Search for the cell housing the specified text and yield its [X, Y] center coordinate. 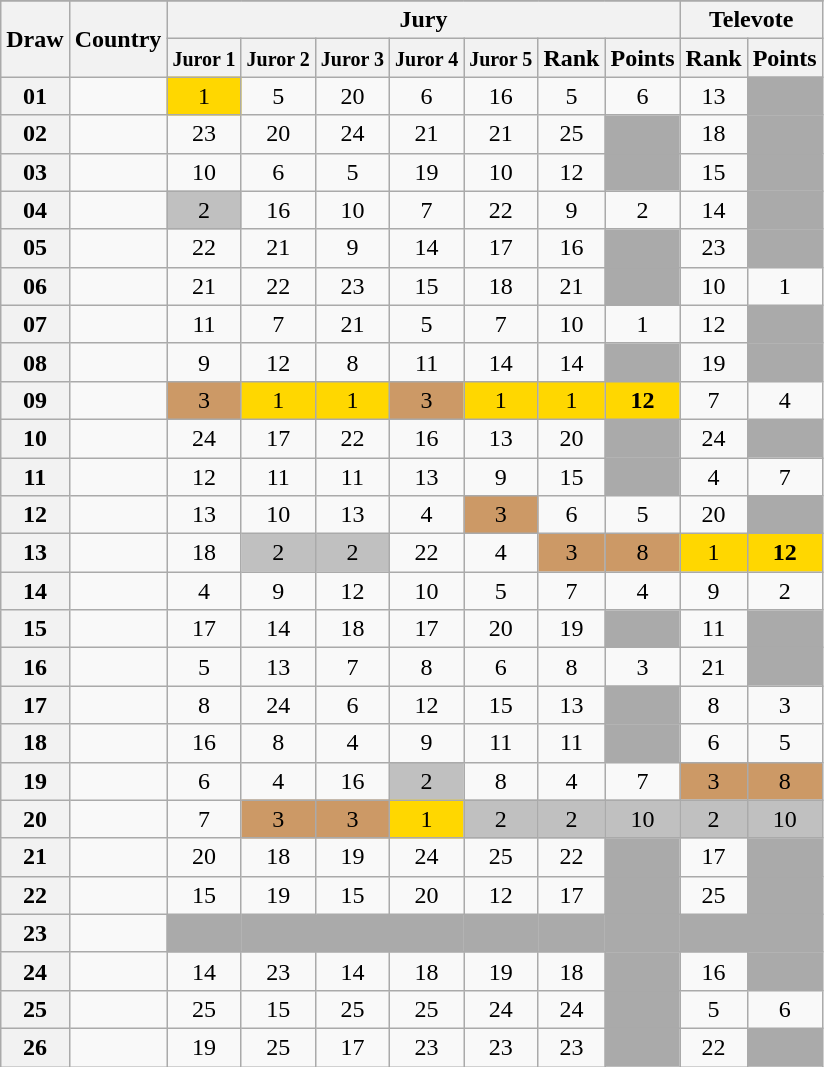
09 [35, 400]
Juror 2 [278, 58]
05 [35, 248]
Juror 1 [204, 58]
Country [118, 39]
08 [35, 362]
01 [35, 96]
07 [35, 324]
06 [35, 286]
26 [35, 1047]
Juror 5 [501, 58]
Draw [35, 39]
Jury [424, 20]
Juror 3 [352, 58]
Televote [751, 20]
03 [35, 172]
Juror 4 [426, 58]
02 [35, 134]
04 [35, 210]
